Capture the cell that displays the provided text and extract its [x, y] central coordinate. 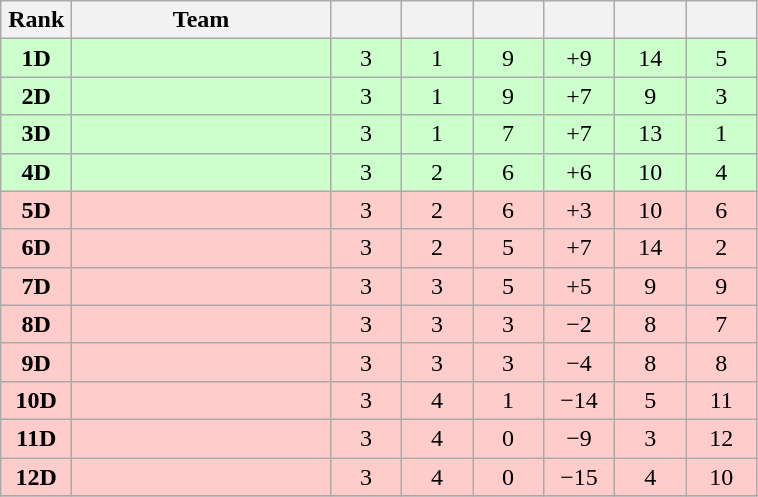
−14 [580, 400]
12 [722, 438]
−4 [580, 362]
7D [36, 286]
+9 [580, 58]
−2 [580, 324]
9D [36, 362]
11 [722, 400]
5D [36, 210]
2D [36, 96]
1D [36, 58]
Rank [36, 20]
10D [36, 400]
13 [650, 134]
+6 [580, 172]
−9 [580, 438]
8D [36, 324]
3D [36, 134]
6D [36, 248]
+5 [580, 286]
−15 [580, 477]
+3 [580, 210]
4D [36, 172]
Team [202, 20]
12D [36, 477]
11D [36, 438]
